Extract the [X, Y] coordinate from the center of the cell holding the provided text.  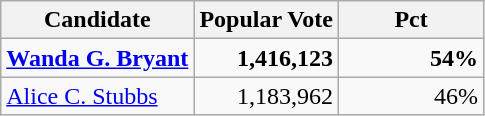
54% [412, 58]
Pct [412, 20]
Alice C. Stubbs [98, 96]
46% [412, 96]
Wanda G. Bryant [98, 58]
1,183,962 [266, 96]
1,416,123 [266, 58]
Candidate [98, 20]
Popular Vote [266, 20]
